Provide the [x, y] coordinate of the cell's center where the given text is located.  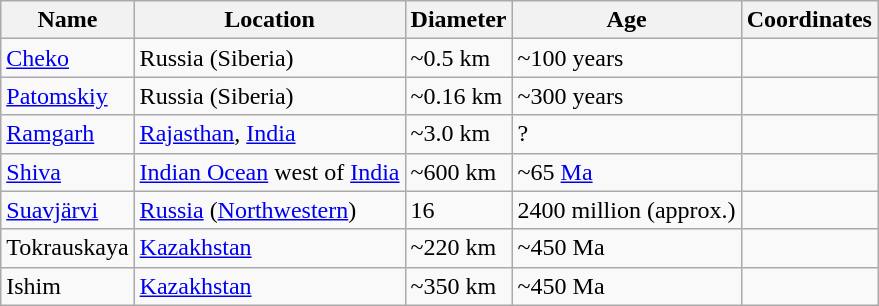
Name [68, 20]
Shiva [68, 172]
Russia (Northwestern) [270, 210]
Ishim [68, 286]
Indian Ocean west of India [270, 172]
~3.0 km [458, 134]
~0.5 km [458, 58]
Patomskiy [68, 96]
Rajasthan, India [270, 134]
Age [626, 20]
Location [270, 20]
2400 million (approx.) [626, 210]
Coordinates [809, 20]
~300 years [626, 96]
~65 Ma [626, 172]
~220 km [458, 248]
~600 km [458, 172]
~350 km [458, 286]
Suavjärvi [68, 210]
Diameter [458, 20]
Tokrauskaya [68, 248]
~100 years [626, 58]
16 [458, 210]
? [626, 134]
~0.16 km [458, 96]
Cheko [68, 58]
Ramgarh [68, 134]
